Return the [x, y] coordinate for the center point of the cell that contains the specified text.  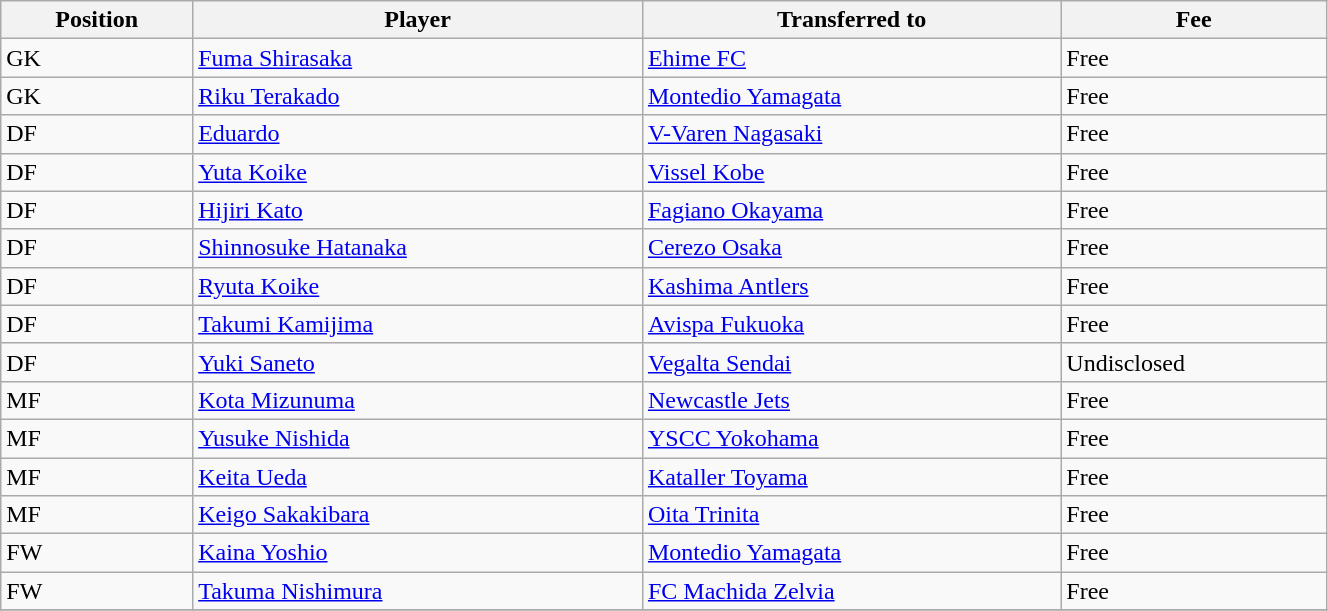
Yuki Saneto [418, 362]
Kota Mizunuma [418, 400]
Keita Ueda [418, 477]
Cerezo Osaka [851, 248]
Ehime FC [851, 58]
V-Varen Nagasaki [851, 134]
Player [418, 20]
Riku Terakado [418, 96]
Kashima Antlers [851, 286]
Keigo Sakakibara [418, 515]
Fuma Shirasaka [418, 58]
Yusuke Nishida [418, 438]
Position [97, 20]
YSCC Yokohama [851, 438]
FC Machida Zelvia [851, 591]
Takumi Kamijima [418, 324]
Avispa Fukuoka [851, 324]
Kataller Toyama [851, 477]
Vegalta Sendai [851, 362]
Kaina Yoshio [418, 553]
Undisclosed [1194, 362]
Yuta Koike [418, 172]
Fee [1194, 20]
Newcastle Jets [851, 400]
Shinnosuke Hatanaka [418, 248]
Takuma Nishimura [418, 591]
Vissel Kobe [851, 172]
Fagiano Okayama [851, 210]
Oita Trinita [851, 515]
Transferred to [851, 20]
Ryuta Koike [418, 286]
Eduardo [418, 134]
Hijiri Kato [418, 210]
